Capture the cell that displays the provided text and extract its [X, Y] central coordinate. 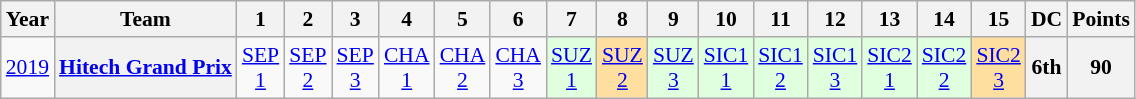
8 [622, 19]
2019 [28, 68]
DC [1046, 19]
5 [463, 19]
4 [407, 19]
SIC12 [780, 68]
SIC13 [836, 68]
2 [308, 19]
10 [726, 19]
9 [674, 19]
CHA2 [463, 68]
1 [260, 19]
SIC23 [998, 68]
13 [890, 19]
12 [836, 19]
SUZ1 [572, 68]
SIC22 [944, 68]
Team [146, 19]
14 [944, 19]
90 [1101, 68]
SUZ2 [622, 68]
CHA3 [518, 68]
3 [356, 19]
SIC11 [726, 68]
6 [518, 19]
SEP1 [260, 68]
SIC21 [890, 68]
SEP3 [356, 68]
6th [1046, 68]
Hitech Grand Prix [146, 68]
Year [28, 19]
Points [1101, 19]
CHA1 [407, 68]
SEP2 [308, 68]
11 [780, 19]
SUZ3 [674, 68]
15 [998, 19]
7 [572, 19]
